Scan for the cell matching the given text and deliver its (X, Y) coordinate at center. 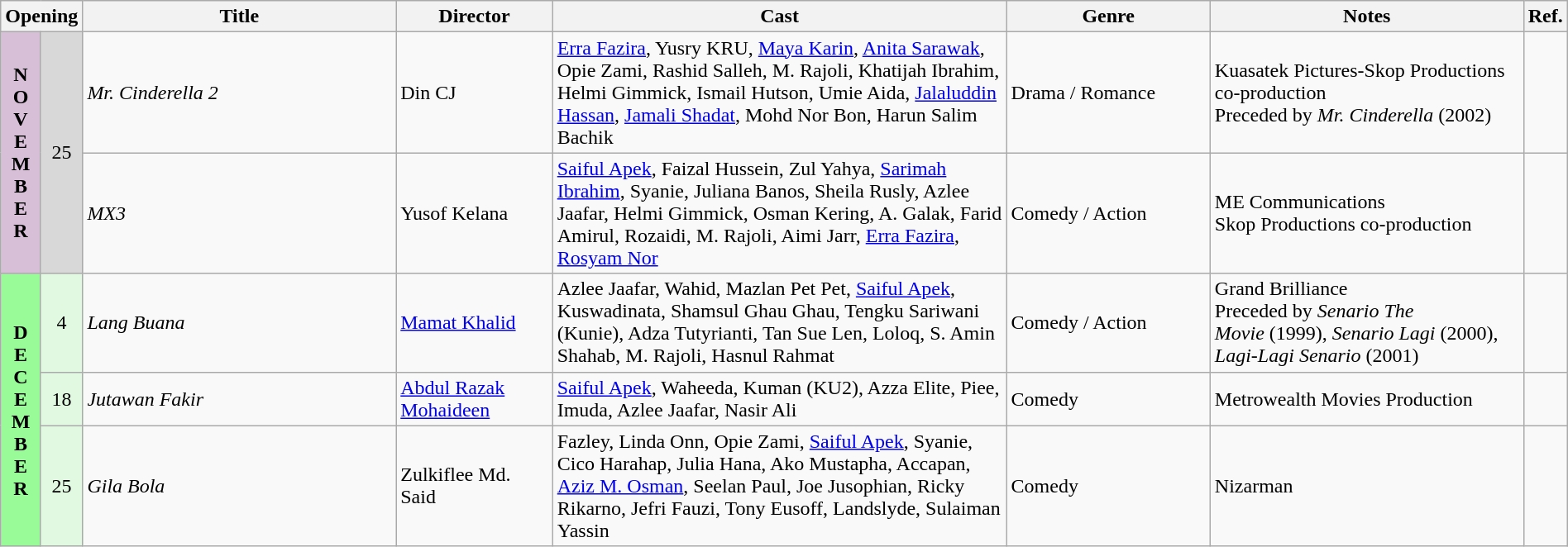
4 (61, 322)
ME CommunicationsSkop Productions co-production (1366, 213)
Notes (1366, 17)
Zulkiflee Md. Said (475, 486)
NOVEMBER (22, 153)
Ref. (1545, 17)
Metrowealth Movies Production (1366, 398)
Nizarman (1366, 486)
Saiful Apek, Waheeda, Kuman (KU2), Azza Elite, Piee, Imuda, Azlee Jaafar, Nasir Ali (779, 398)
Lang Buana (240, 322)
Gila Bola (240, 486)
Yusof Kelana (475, 213)
Mr. Cinderella 2 (240, 93)
Grand Brilliance Preceded by Senario The Movie (1999), Senario Lagi (2000), Lagi-Lagi Senario (2001) (1366, 322)
Cast (779, 17)
Mamat Khalid (475, 322)
Director (475, 17)
18 (61, 398)
Drama / Romance (1108, 93)
DECEMBER (22, 410)
Din CJ (475, 93)
MX3 (240, 213)
Kuasatek Pictures-Skop Productions co-productionPreceded by Mr. Cinderella (2002) (1366, 93)
Title (240, 17)
Abdul Razak Mohaideen (475, 398)
Jutawan Fakir (240, 398)
Opening (41, 17)
Genre (1108, 17)
